Provide the [X, Y] coordinate of the cell's center where the given text is located.  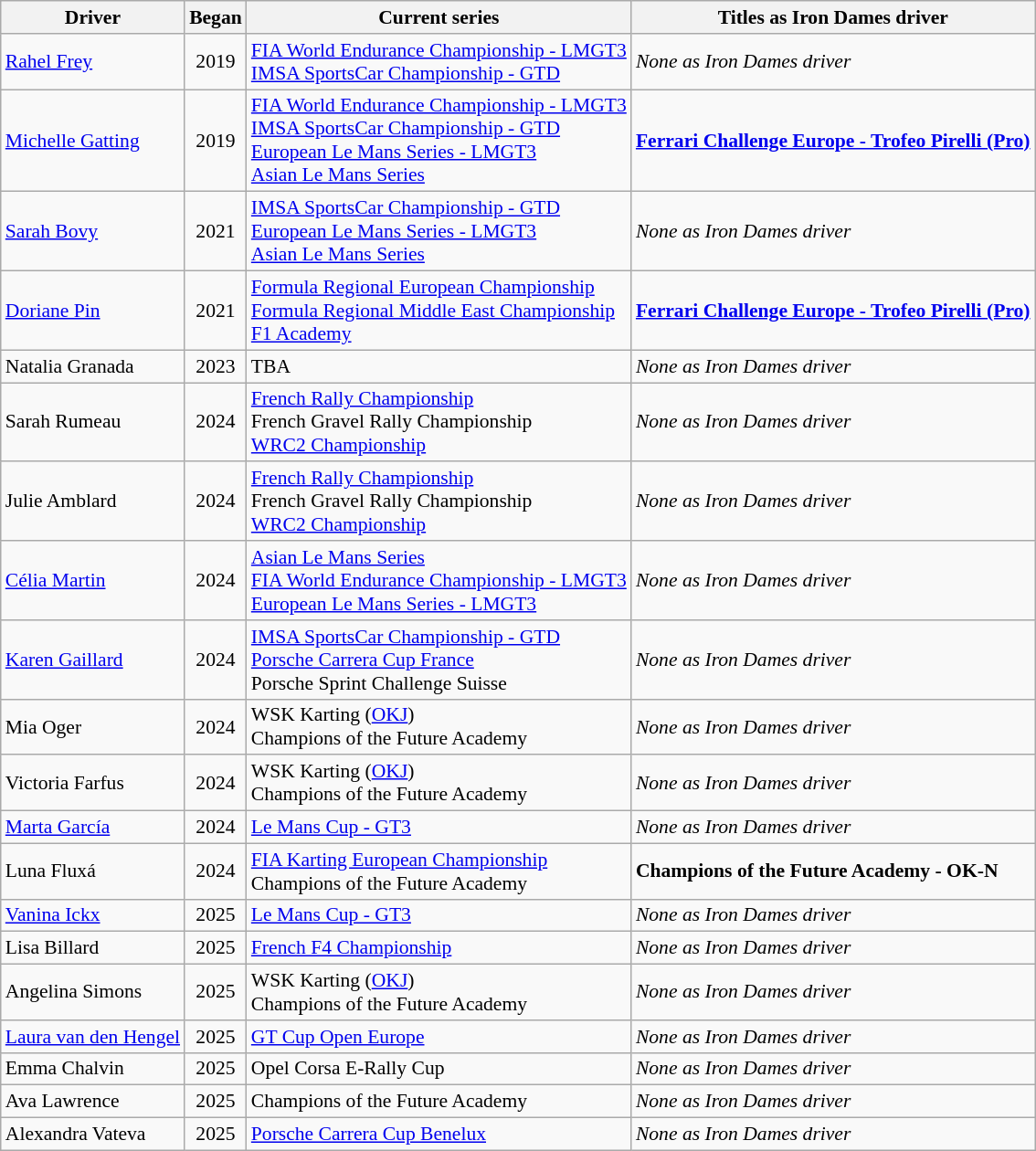
Asian Le Mans SeriesFIA World Endurance Championship - LMGT3European Le Mans Series - LMGT3 [439, 581]
Champions of the Future Academy - OK-N [833, 871]
Opel Corsa E-Rally Cup [439, 1069]
Rahel Frey [93, 62]
Victoria Farfus [93, 784]
Luna Fluxá [93, 871]
Karen Gaillard [93, 660]
Titles as Iron Dames driver [833, 17]
Mia Oger [93, 727]
IMSA SportsCar Championship - GTDPorsche Carrera Cup FrancePorsche Sprint Challenge Suisse [439, 660]
Began [216, 17]
Angelina Simons [93, 992]
Julie Amblard [93, 502]
Sarah Rumeau [93, 422]
FIA World Endurance Championship - LMGT3IMSA SportsCar Championship - GTD [439, 62]
Emma Chalvin [93, 1069]
Vanina Ickx [93, 915]
Natalia Granada [93, 366]
Doriane Pin [93, 311]
Ava Lawrence [93, 1102]
Marta García [93, 828]
Current series [439, 17]
Laura van den Hengel [93, 1037]
TBA [439, 366]
Célia Martin [93, 581]
Porsche Carrera Cup Benelux [439, 1135]
FIA World Endurance Championship - LMGT3IMSA SportsCar Championship - GTDEuropean Le Mans Series - LMGT3Asian Le Mans Series [439, 141]
Alexandra Vateva [93, 1135]
Formula Regional European ChampionshipFormula Regional Middle East ChampionshipF1 Academy [439, 311]
Champions of the Future Academy [439, 1102]
Michelle Gatting [93, 141]
Driver [93, 17]
GT Cup Open Europe [439, 1037]
2023 [216, 366]
French F4 Championship [439, 948]
Sarah Bovy [93, 232]
FIA Karting European ChampionshipChampions of the Future Academy [439, 871]
Lisa Billard [93, 948]
IMSA SportsCar Championship - GTDEuropean Le Mans Series - LMGT3Asian Le Mans Series [439, 232]
